Pinpoint the cell where the given text exists, returning its (x, y) midpoint coordinate. 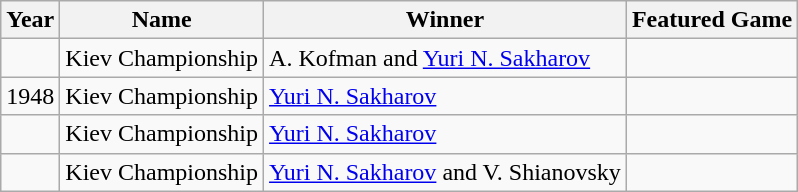
Winner (446, 20)
Featured Game (712, 20)
Name (162, 20)
A. Kofman and Yuri N. Sakharov (446, 58)
Year (30, 20)
Yuri N. Sakharov and V. Shianovsky (446, 172)
1948 (30, 96)
